Return [x, y] of the center of cell containing provided text 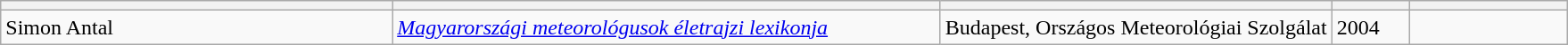
Simon Antal [196, 27]
Magyarországi meteorológusok életrajzi lexikonja [667, 27]
2004 [1371, 27]
Budapest, Országos Meteorológiai Szolgálat [1136, 27]
